Scan for the cell matching the given text and deliver its [X, Y] coordinate at center. 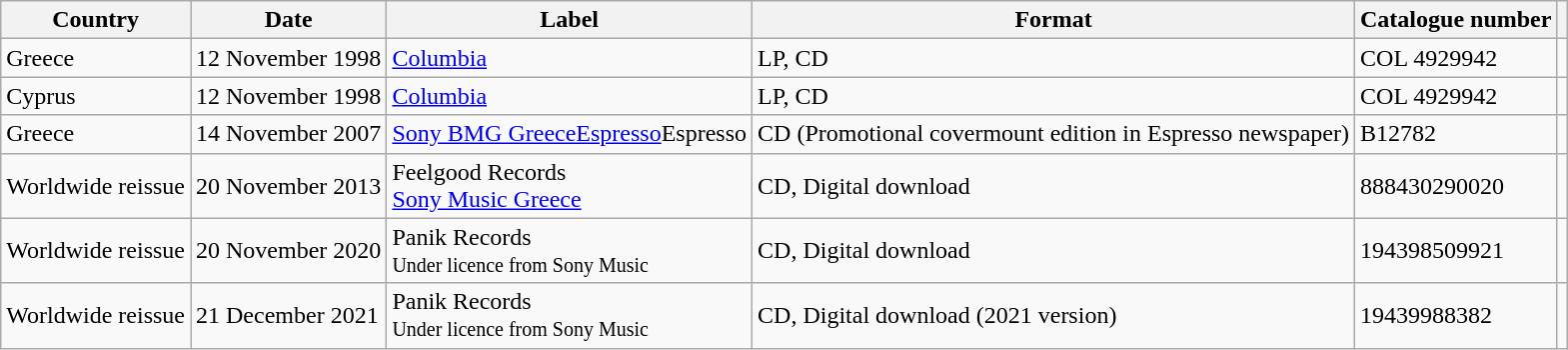
Cyprus [96, 96]
888430290020 [1456, 186]
20 November 2013 [288, 186]
19439988382 [1456, 316]
Country [96, 20]
CD, Digital download (2021 version) [1053, 316]
21 December 2021 [288, 316]
194398509921 [1456, 250]
14 November 2007 [288, 134]
20 November 2020 [288, 250]
Catalogue number [1456, 20]
Label [570, 20]
Format [1053, 20]
Date [288, 20]
B12782 [1456, 134]
Sony BMG GreeceEspressoEspresso [570, 134]
Feelgood RecordsSony Music Greece [570, 186]
CD (Promotional covermount edition in Espresso newspaper) [1053, 134]
